Scan for the cell matching the given text and deliver its [X, Y] coordinate at center. 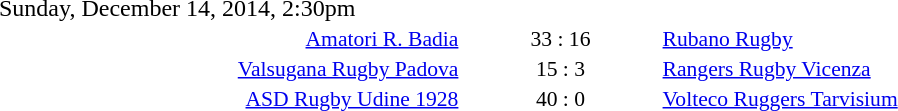
15 : 3 [560, 68]
33 : 16 [560, 38]
